Return [X, Y] of the center of cell containing provided text 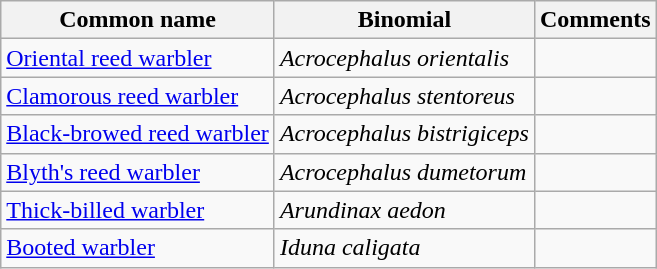
Comments [595, 20]
Clamorous reed warbler [138, 96]
Black-browed reed warbler [138, 134]
Iduna caligata [404, 248]
Binomial [404, 20]
Blyth's reed warbler [138, 172]
Acrocephalus bistrigiceps [404, 134]
Thick-billed warbler [138, 210]
Acrocephalus orientalis [404, 58]
Arundinax aedon [404, 210]
Booted warbler [138, 248]
Acrocephalus stentoreus [404, 96]
Common name [138, 20]
Oriental reed warbler [138, 58]
Acrocephalus dumetorum [404, 172]
